Find where the given text appears and provide that cell's center as [x, y] coordinate. 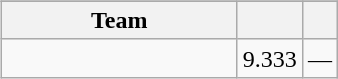
Team [119, 20]
9.333 [270, 58]
— [320, 58]
